Pinpoint the cell where the given text exists, returning its [X, Y] midpoint coordinate. 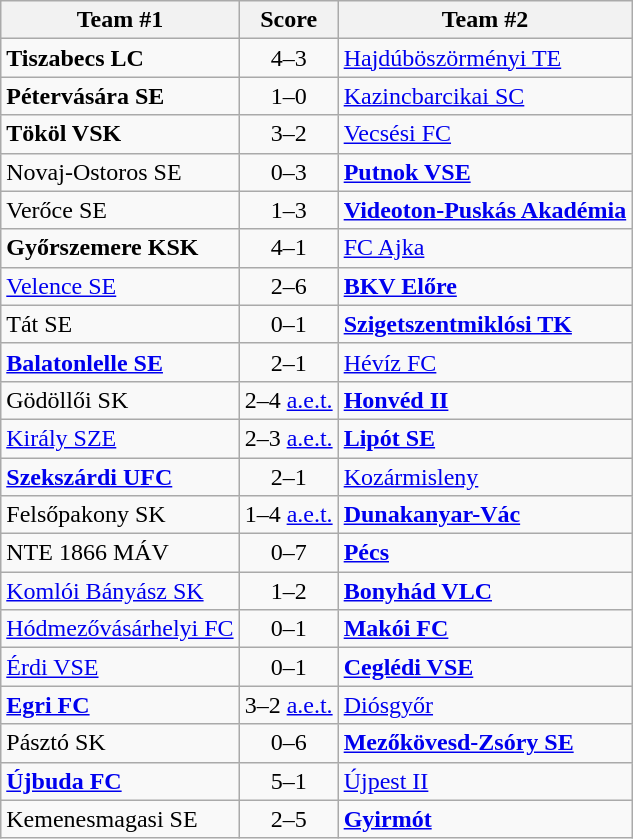
NTE 1866 MÁV [120, 553]
Egri FC [120, 705]
Bonyhád VLC [485, 591]
Gödöllői SK [120, 400]
Team #2 [485, 20]
0–3 [288, 172]
Mezőkövesd-Zsóry SE [485, 743]
Velence SE [120, 286]
Pásztó SK [120, 743]
2–5 [288, 819]
Ceglédi VSE [485, 667]
Újbuda FC [120, 781]
2–6 [288, 286]
Videoton-Puskás Akadémia [485, 210]
Hajdúböszörményi TE [485, 58]
Team #1 [120, 20]
Kemenesmagasi SE [120, 819]
Király SZE [120, 438]
Diósgyőr [485, 705]
Kazincbarcikai SC [485, 96]
Hévíz FC [485, 362]
Szekszárdi UFC [120, 477]
Szigetszentmiklósi TK [485, 324]
3–2 [288, 134]
Pécs [485, 553]
Érdi VSE [120, 667]
Dunakanyar-Vác [485, 515]
Komlói Bányász SK [120, 591]
3–2 a.e.t. [288, 705]
Gyirmót [485, 819]
Lipót SE [485, 438]
2–3 a.e.t. [288, 438]
Tát SE [120, 324]
Kozármisleny [485, 477]
Novaj-Ostoros SE [120, 172]
Győrszemere KSK [120, 248]
5–1 [288, 781]
Balatonlelle SE [120, 362]
Tiszabecs LC [120, 58]
BKV Előre [485, 286]
1–3 [288, 210]
0–7 [288, 553]
Honvéd II [485, 400]
Újpest II [485, 781]
Makói FC [485, 629]
2–4 a.e.t. [288, 400]
Felsőpakony SK [120, 515]
Tököl VSK [120, 134]
Verőce SE [120, 210]
0–6 [288, 743]
4–3 [288, 58]
1–4 a.e.t. [288, 515]
Pétervására SE [120, 96]
Putnok VSE [485, 172]
Vecsési FC [485, 134]
1–0 [288, 96]
4–1 [288, 248]
1–2 [288, 591]
Hódmezővásárhelyi FC [120, 629]
FC Ajka [485, 248]
Score [288, 20]
